Identify which cell holds the provided text, then report its [X, Y] central coordinate. 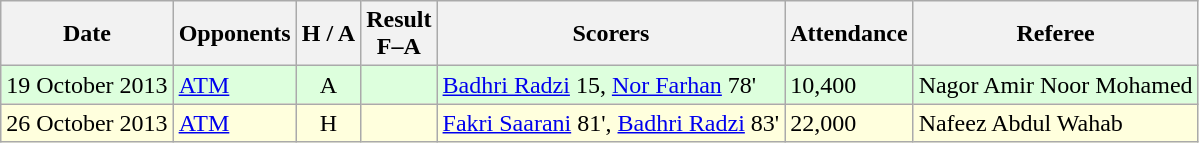
ResultF–A [399, 34]
Fakri Saarani 81', Badhri Radzi 83' [611, 123]
Scorers [611, 34]
Badhri Radzi 15, Nor Farhan 78' [611, 85]
A [328, 85]
H [328, 123]
19 October 2013 [87, 85]
Date [87, 34]
10,400 [849, 85]
Opponents [234, 34]
Referee [1056, 34]
26 October 2013 [87, 123]
Nagor Amir Noor Mohamed [1056, 85]
Nafeez Abdul Wahab [1056, 123]
22,000 [849, 123]
Attendance [849, 34]
H / A [328, 34]
